Search for the cell housing the specified text and yield its (x, y) center coordinate. 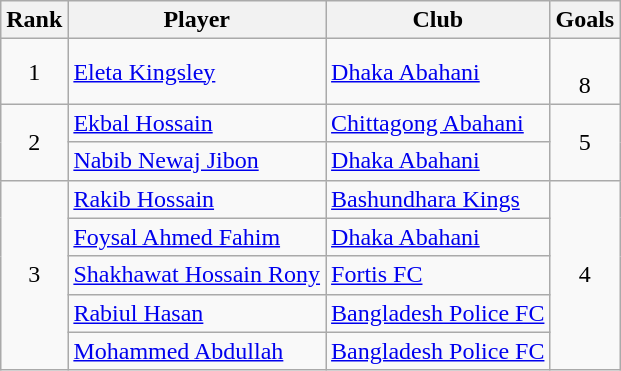
Chittagong Abahani (438, 123)
Mohammed Abdullah (197, 351)
Rakib Hossain (197, 199)
Shakhawat Hossain Rony (197, 275)
2 (34, 142)
Eleta Kingsley (197, 72)
Rabiul Hasan (197, 313)
Rank (34, 20)
Fortis FC (438, 275)
Foysal Ahmed Fahim (197, 237)
4 (585, 275)
Player (197, 20)
Bashundhara Kings (438, 199)
3 (34, 275)
1 (34, 72)
Ekbal Hossain (197, 123)
5 (585, 142)
8 (585, 72)
Nabib Newaj Jibon (197, 161)
Goals (585, 20)
Club (438, 20)
